Detect which cell encompasses the target text, then output its (X, Y) center coordinate. 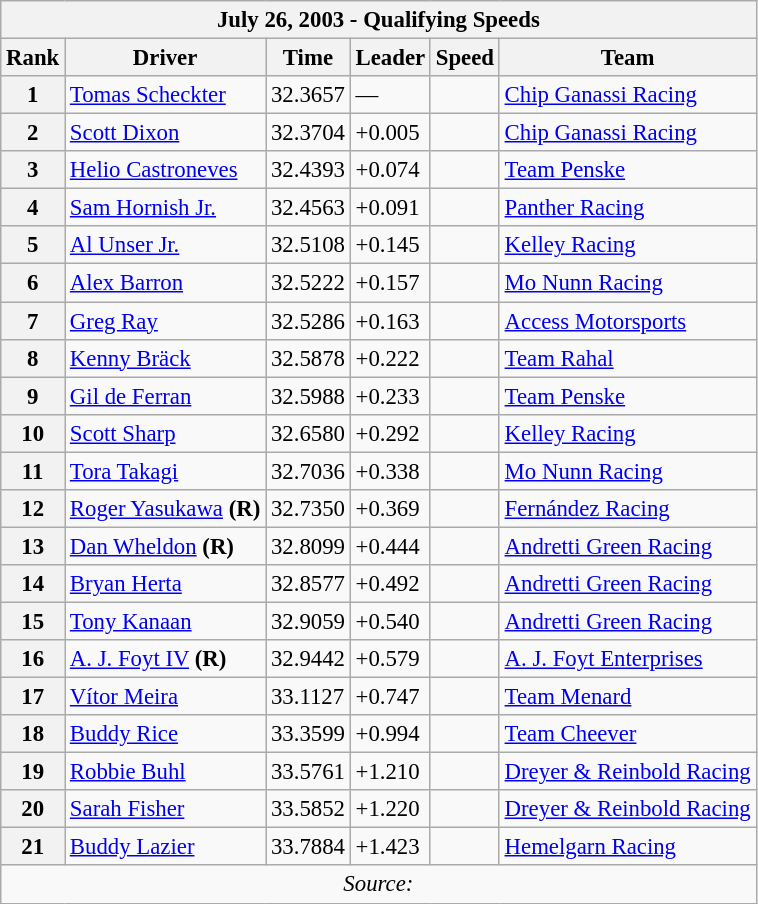
+0.005 (390, 133)
+0.444 (390, 546)
+0.338 (390, 471)
32.5108 (308, 245)
32.5286 (308, 321)
32.5878 (308, 358)
21 (33, 847)
Hemelgarn Racing (628, 847)
Team (628, 58)
+1.210 (390, 772)
+1.220 (390, 809)
+0.292 (390, 433)
Robbie Buhl (166, 772)
5 (33, 245)
+0.157 (390, 283)
Sam Hornish Jr. (166, 208)
18 (33, 734)
Speed (464, 58)
Dan Wheldon (R) (166, 546)
Greg Ray (166, 321)
13 (33, 546)
2 (33, 133)
Source: (378, 885)
+0.163 (390, 321)
7 (33, 321)
Panther Racing (628, 208)
Team Rahal (628, 358)
32.8577 (308, 584)
19 (33, 772)
+1.423 (390, 847)
Team Menard (628, 697)
A. J. Foyt Enterprises (628, 659)
32.3657 (308, 95)
+0.145 (390, 245)
Alex Barron (166, 283)
Al Unser Jr. (166, 245)
Vítor Meira (166, 697)
Sarah Fisher (166, 809)
Roger Yasukawa (R) (166, 509)
32.7350 (308, 509)
Time (308, 58)
4 (33, 208)
32.9059 (308, 621)
+0.747 (390, 697)
July 26, 2003 - Qualifying Speeds (378, 20)
Leader (390, 58)
16 (33, 659)
6 (33, 283)
+0.540 (390, 621)
Kenny Bräck (166, 358)
+0.492 (390, 584)
+0.233 (390, 396)
32.3704 (308, 133)
33.1127 (308, 697)
Bryan Herta (166, 584)
Rank (33, 58)
— (390, 95)
Helio Castroneves (166, 170)
33.5761 (308, 772)
10 (33, 433)
8 (33, 358)
Scott Dixon (166, 133)
+0.369 (390, 509)
Team Cheever (628, 734)
Tomas Scheckter (166, 95)
32.4563 (308, 208)
Tony Kanaan (166, 621)
14 (33, 584)
Buddy Rice (166, 734)
12 (33, 509)
32.4393 (308, 170)
1 (33, 95)
32.5988 (308, 396)
+0.579 (390, 659)
33.5852 (308, 809)
32.5222 (308, 283)
+0.091 (390, 208)
+0.222 (390, 358)
Scott Sharp (166, 433)
A. J. Foyt IV (R) (166, 659)
33.3599 (308, 734)
33.7884 (308, 847)
Access Motorsports (628, 321)
Fernández Racing (628, 509)
15 (33, 621)
+0.994 (390, 734)
Tora Takagi (166, 471)
32.6580 (308, 433)
32.7036 (308, 471)
32.9442 (308, 659)
Gil de Ferran (166, 396)
+0.074 (390, 170)
Buddy Lazier (166, 847)
32.8099 (308, 546)
3 (33, 170)
17 (33, 697)
Driver (166, 58)
20 (33, 809)
11 (33, 471)
9 (33, 396)
